For the text-containing cell, return its midpoint in [x, y] coordinate format. 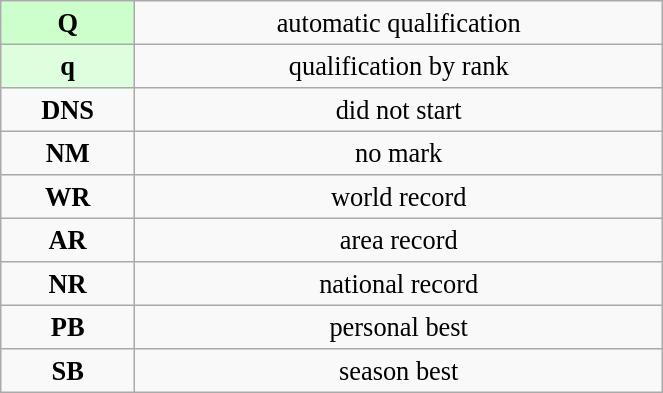
DNS [68, 109]
NR [68, 284]
did not start [399, 109]
PB [68, 327]
NM [68, 153]
Q [68, 22]
world record [399, 197]
national record [399, 284]
qualification by rank [399, 66]
WR [68, 197]
area record [399, 240]
q [68, 66]
season best [399, 371]
no mark [399, 153]
SB [68, 371]
personal best [399, 327]
AR [68, 240]
automatic qualification [399, 22]
